Provide the [X, Y] coordinate of the cell's center where the given text is located.  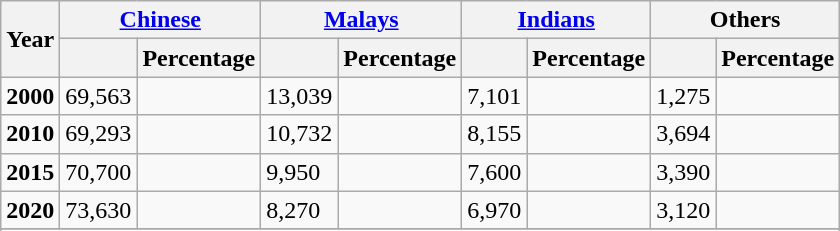
69,563 [98, 96]
8,270 [300, 210]
Indians [556, 20]
Others [746, 20]
10,732 [300, 134]
2000 [30, 96]
7,101 [494, 96]
9,950 [300, 172]
2015 [30, 172]
73,630 [98, 210]
2020 [30, 210]
2010 [30, 134]
Year [30, 39]
3,120 [684, 210]
70,700 [98, 172]
6,970 [494, 210]
1,275 [684, 96]
Chinese [160, 20]
13,039 [300, 96]
Malays [362, 20]
8,155 [494, 134]
3,694 [684, 134]
69,293 [98, 134]
3,390 [684, 172]
7,600 [494, 172]
